Provide the (X, Y) coordinate of the cell's center where the given text is located.  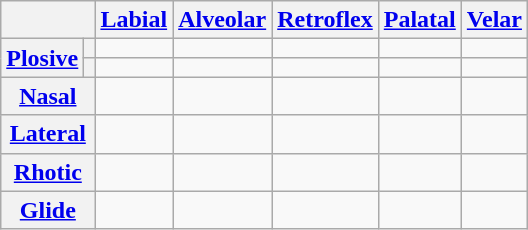
Glide (48, 210)
Labial (134, 20)
Retroflex (326, 20)
Alveolar (222, 20)
Palatal (420, 20)
Velar (494, 20)
Rhotic (48, 172)
Nasal (48, 96)
Plosive (42, 58)
Lateral (48, 134)
